Capture the cell that displays the provided text and extract its (x, y) central coordinate. 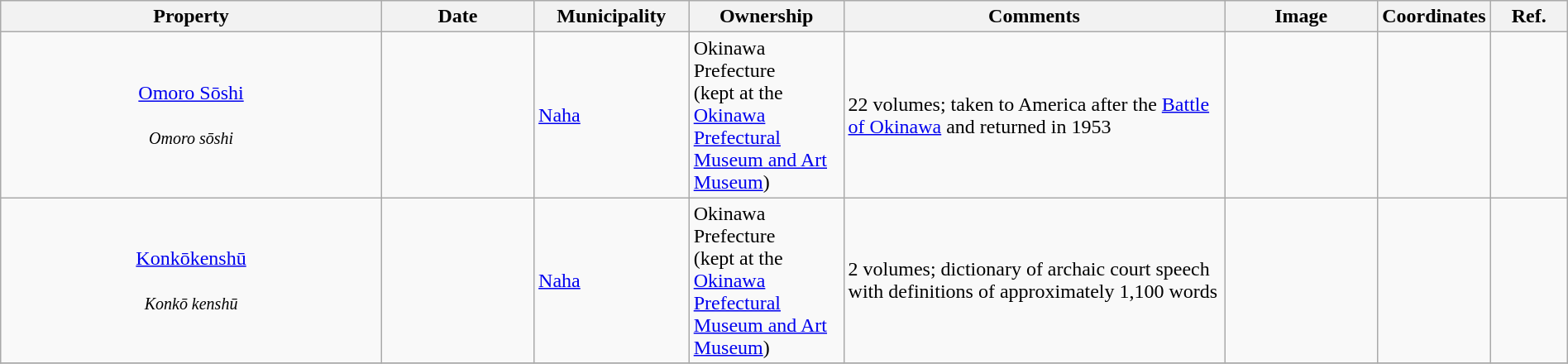
Ownership (766, 17)
2 volumes; dictionary of archaic court speech with definitions of approximately 1,100 words (1034, 280)
Ref. (1528, 17)
Coordinates (1434, 17)
KonkōkenshūKonkō kenshū (192, 280)
Municipality (612, 17)
Omoro SōshiOmoro sōshi (192, 115)
Image (1302, 17)
Property (192, 17)
Comments (1034, 17)
22 volumes; taken to America after the Battle of Okinawa and returned in 1953 (1034, 115)
Date (457, 17)
